Extract the (x, y) coordinate from the center of the cell holding the provided text.  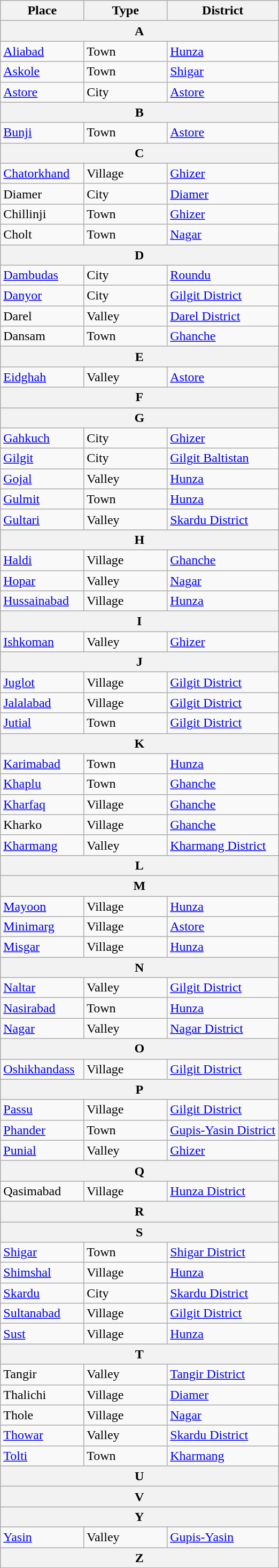
Skardu (42, 1293)
Thole (42, 1415)
Nagar District (223, 1028)
R (139, 1211)
Ishkoman (42, 642)
Gahkuch (42, 438)
Punial (42, 1150)
H (139, 540)
Haldi (42, 560)
Hopar (42, 580)
Roundu (223, 275)
Gilgit (42, 458)
K (139, 743)
Aliabad (42, 51)
Misgar (42, 947)
Phander (42, 1130)
V (139, 1496)
Hussainabad (42, 601)
Sust (42, 1334)
Kharko (42, 825)
B (139, 112)
Jalalabad (42, 703)
Dambudas (42, 275)
Khaplu (42, 784)
Eidghah (42, 377)
Shimshal (42, 1273)
G (139, 418)
Sultanabad (42, 1313)
Mayoon (42, 906)
Minimarg (42, 927)
A (139, 31)
Type (126, 11)
Q (139, 1171)
Yasin (42, 1537)
District (223, 11)
Y (139, 1517)
Gilgit Baltistan (223, 458)
D (139, 255)
U (139, 1476)
Dansam (42, 336)
Karimabad (42, 764)
Jutial (42, 723)
Naltar (42, 988)
T (139, 1354)
F (139, 397)
L (139, 865)
Gojal (42, 479)
Cholt (42, 234)
E (139, 357)
Shigar District (223, 1252)
Gupis-Yasin District (223, 1130)
J (139, 662)
Nasirabad (42, 1008)
Kharmang District (223, 845)
Chillinji (42, 214)
Oshikhandass (42, 1069)
Chatorkhand (42, 173)
Askole (42, 72)
Darel District (223, 316)
Juglot (42, 682)
Qasimabad (42, 1191)
C (139, 153)
S (139, 1232)
Tangir (42, 1374)
Gupis-Yasin (223, 1537)
Thowar (42, 1435)
O (139, 1049)
Tangir District (223, 1374)
Kharfaq (42, 804)
Gultari (42, 519)
Z (139, 1558)
N (139, 967)
Passu (42, 1110)
Gulmit (42, 499)
I (139, 621)
P (139, 1089)
M (139, 886)
Hunza District (223, 1191)
Danyor (42, 296)
Darel (42, 316)
Tolti (42, 1456)
Bunji (42, 133)
Thalichi (42, 1395)
Place (42, 11)
